Find where the given text appears and provide that cell's center as (x, y) coordinate. 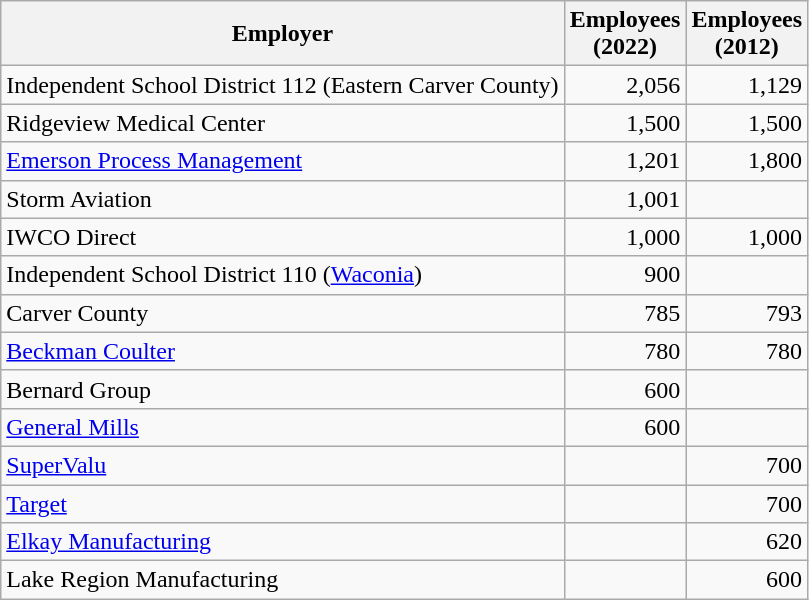
Lake Region Manufacturing (282, 580)
1,800 (747, 161)
2,056 (625, 85)
Carver County (282, 313)
General Mills (282, 427)
1,129 (747, 85)
Ridgeview Medical Center (282, 123)
IWCO Direct (282, 237)
785 (625, 313)
900 (625, 275)
1,201 (625, 161)
Independent School District 112 (Eastern Carver County) (282, 85)
Employees(2012) (747, 34)
Elkay Manufacturing (282, 542)
1,001 (625, 199)
Independent School District 110 (Waconia) (282, 275)
Beckman Coulter (282, 351)
Employees(2022) (625, 34)
793 (747, 313)
Storm Aviation (282, 199)
SuperValu (282, 465)
Emerson Process Management (282, 161)
Employer (282, 34)
Bernard Group (282, 389)
Target (282, 503)
620 (747, 542)
